Locate the cell with the specified text and output its (X, Y) center coordinate. 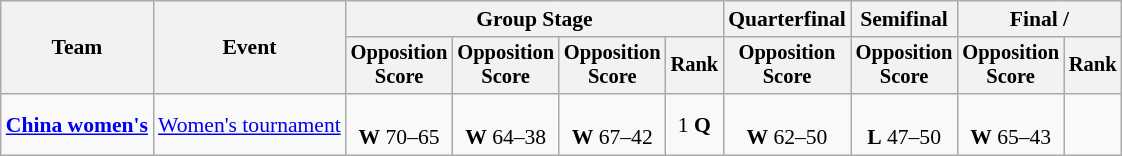
W 70–65 (400, 124)
W 65–43 (1010, 124)
China women's (77, 124)
L 47–50 (904, 124)
W 67–42 (612, 124)
Women's tournament (250, 124)
1 Q (695, 124)
Group Stage (534, 19)
Quarterfinal (787, 19)
Event (250, 48)
W 64–38 (506, 124)
Semifinal (904, 19)
Team (77, 48)
Final / (1039, 19)
W 62–50 (787, 124)
